Detect which cell encompasses the target text, then output its (X, Y) center coordinate. 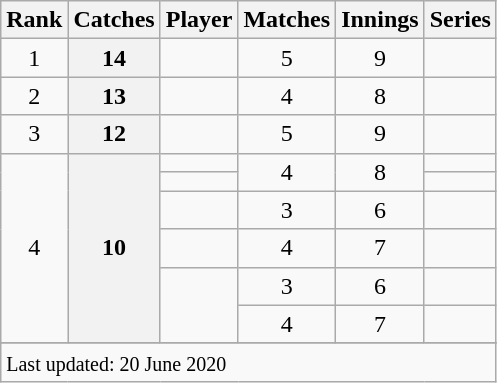
Player (199, 20)
Rank (34, 20)
Catches (114, 20)
Last updated: 20 June 2020 (249, 362)
13 (114, 96)
Innings (380, 20)
1 (34, 58)
Matches (287, 20)
Series (460, 20)
2 (34, 96)
14 (114, 58)
10 (114, 248)
12 (114, 134)
